Search for the cell housing the specified text and yield its (x, y) center coordinate. 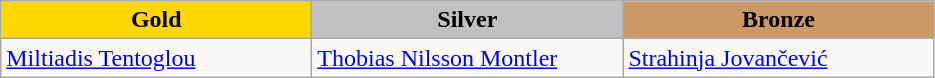
Gold (156, 20)
Thobias Nilsson Montler (468, 58)
Silver (468, 20)
Miltiadis Tentoglou (156, 58)
Strahinja Jovančević (778, 58)
Bronze (778, 20)
